From the cell containing the given text, extract its center point as (x, y) coordinate. 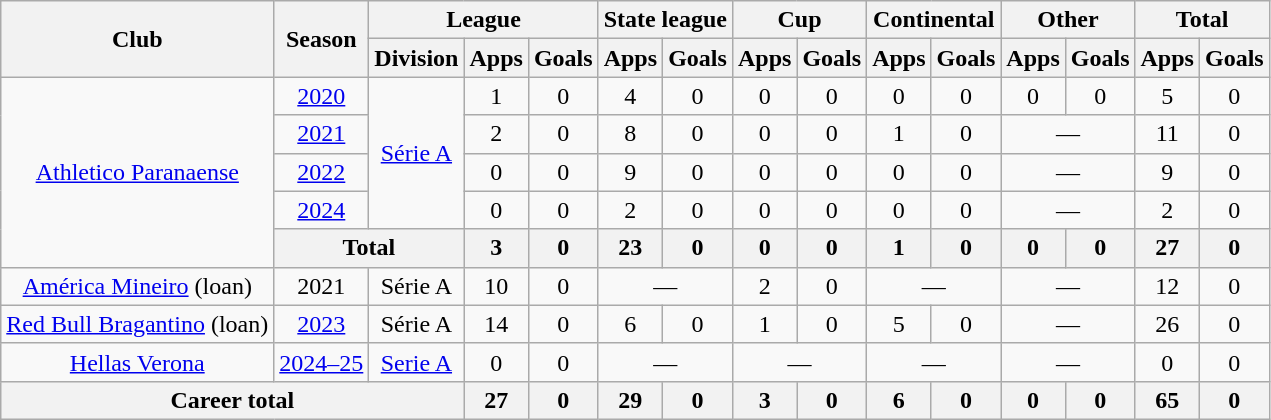
2020 (322, 96)
Hellas Verona (138, 362)
65 (1167, 400)
23 (630, 248)
Season (322, 39)
8 (630, 134)
2024 (322, 210)
Cup (799, 20)
Red Bull Bragantino (loan) (138, 324)
Division (416, 58)
4 (630, 96)
League (484, 20)
29 (630, 400)
10 (496, 286)
Career total (232, 400)
2024–25 (322, 362)
Continental (934, 20)
State league (665, 20)
Athletico Paranaense (138, 172)
2023 (322, 324)
14 (496, 324)
2022 (322, 172)
26 (1167, 324)
Club (138, 39)
12 (1167, 286)
América Mineiro (loan) (138, 286)
Serie A (416, 362)
11 (1167, 134)
Other (1068, 20)
